Output the [x, y] coordinate of the center of the cell containing the given text.  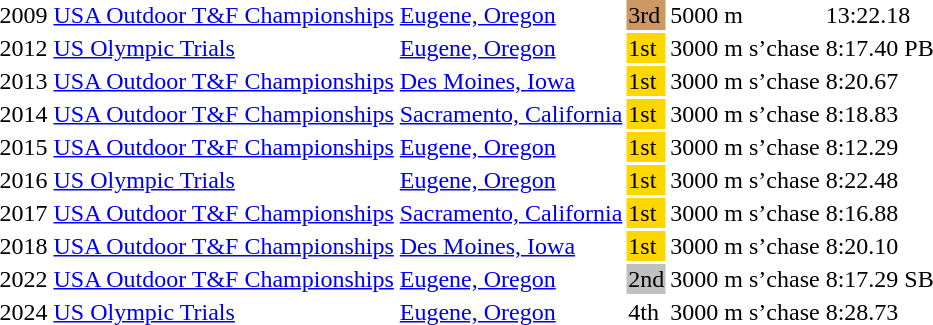
2nd [646, 279]
5000 m [745, 15]
3rd [646, 15]
